Search for the cell housing the specified text and yield its [x, y] center coordinate. 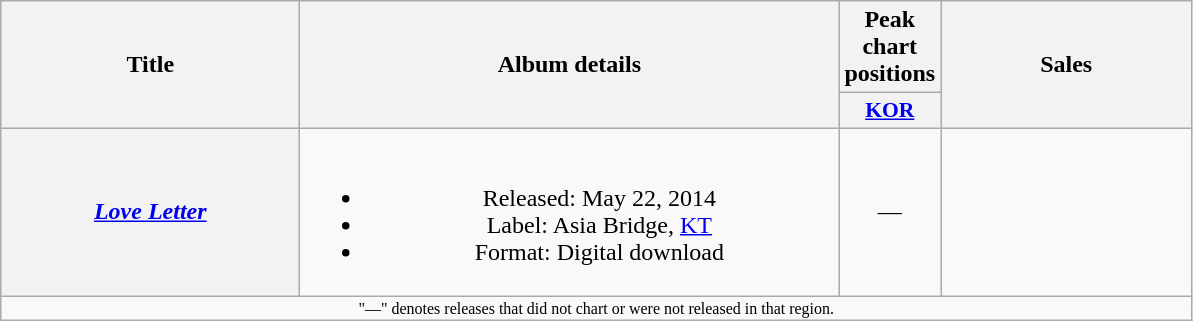
Album details [570, 65]
Love Letter [150, 212]
— [890, 212]
"—" denotes releases that did not chart or were not released in that region. [596, 308]
KOR [890, 111]
Title [150, 65]
Sales [1066, 65]
Peak chart positions [890, 47]
Released: May 22, 2014Label: Asia Bridge, KTFormat: Digital download [570, 212]
